Find where the given text appears and provide that cell's center as [x, y] coordinate. 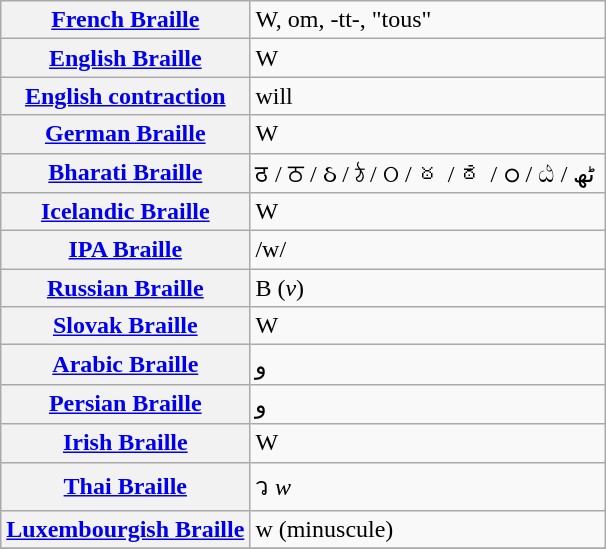
Bharati Braille [126, 173]
ว w [428, 486]
IPA Braille [126, 250]
В (v) [428, 288]
ठ / ਠ / ઠ / ঠ / ଠ / ఠ / ಠ / ഠ / ඨ / ٹھ ‎ [428, 173]
Russian Braille [126, 288]
/w/ [428, 250]
Slovak Braille [126, 326]
Persian Braille [126, 404]
English Braille [126, 58]
English contraction [126, 96]
German Braille [126, 134]
w (minuscule) [428, 530]
Thai Braille [126, 486]
Arabic Braille [126, 365]
Icelandic Braille [126, 212]
W, om, -tt-, "tous" [428, 20]
Luxembourgish Braille [126, 530]
French Braille [126, 20]
will [428, 96]
Irish Braille [126, 443]
